For the text-containing cell, return its midpoint in [X, Y] coordinate format. 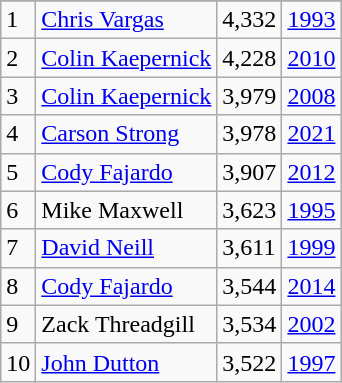
3,979 [250, 96]
3,907 [250, 172]
2002 [312, 324]
1993 [312, 20]
5 [18, 172]
4 [18, 134]
4,332 [250, 20]
3,522 [250, 362]
2021 [312, 134]
3,623 [250, 210]
2014 [312, 286]
David Neill [126, 248]
4,228 [250, 58]
9 [18, 324]
1995 [312, 210]
3 [18, 96]
Zack Threadgill [126, 324]
10 [18, 362]
John Dutton [126, 362]
2008 [312, 96]
Carson Strong [126, 134]
1999 [312, 248]
2 [18, 58]
1 [18, 20]
3,544 [250, 286]
1997 [312, 362]
2010 [312, 58]
8 [18, 286]
Mike Maxwell [126, 210]
6 [18, 210]
7 [18, 248]
3,611 [250, 248]
3,534 [250, 324]
Chris Vargas [126, 20]
2012 [312, 172]
3,978 [250, 134]
